Determine the [x, y] coordinate at the center of the cell enclosing the given text.  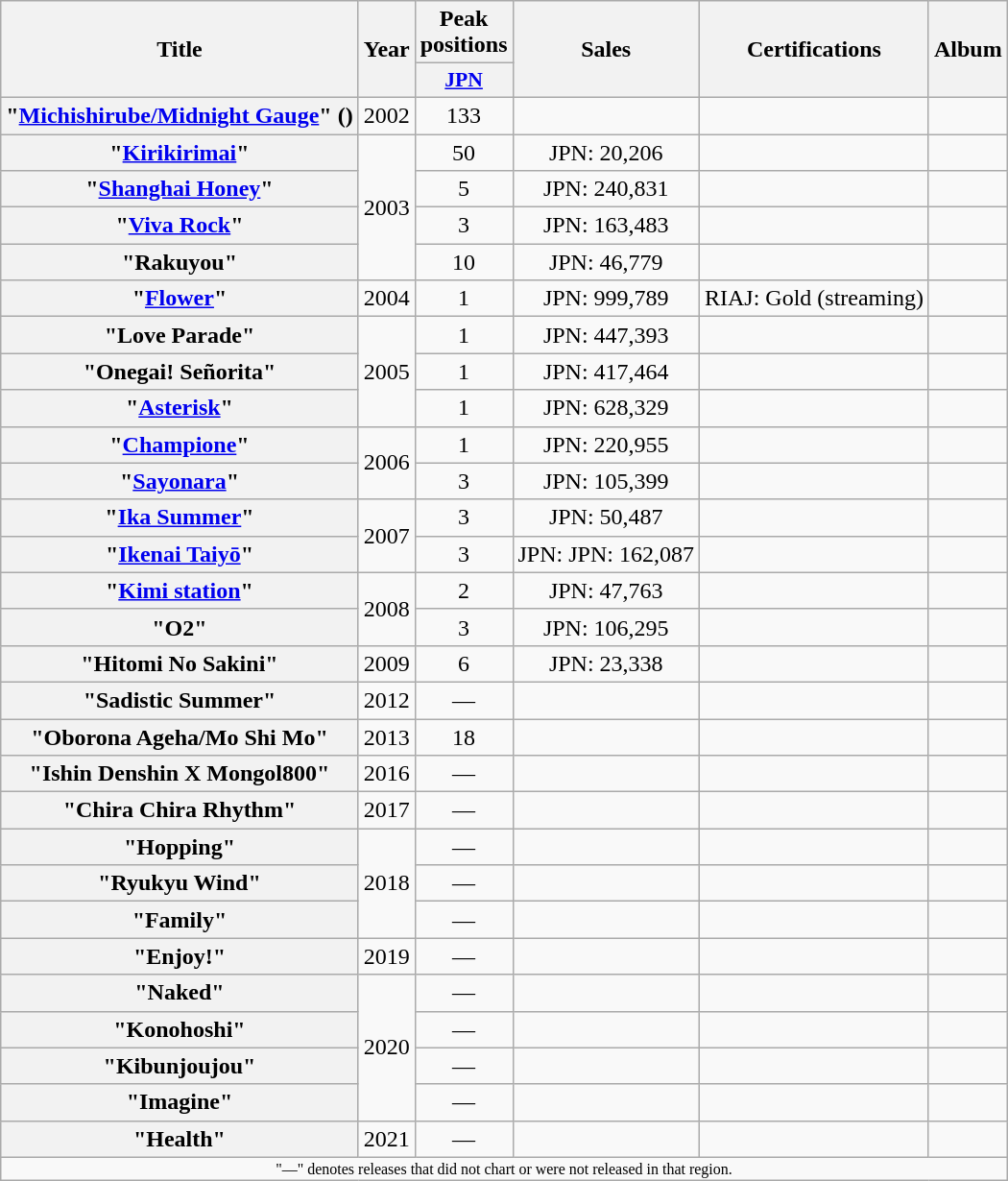
2008 [386, 609]
2003 [386, 207]
"Rakuyou" [180, 262]
"—" denotes releases that did not chart or were not released in that region. [504, 1169]
"Health" [180, 1139]
2020 [386, 1048]
"Ika Summer" [180, 518]
"Ikenai Taiyō" [180, 554]
Sales [606, 50]
"Ishin Denshin X Mongol800" [180, 774]
Title [180, 50]
"Kirikirimai" [180, 153]
"Oborona Ageha/Mo Shi Mo" [180, 736]
RIAJ: Gold (streaming) [814, 299]
"Champione" [180, 445]
50 [464, 153]
"Kimi station" [180, 590]
2002 [386, 115]
JPN: 50,487 [606, 518]
JPN: 220,955 [606, 445]
"Michishirube/Midnight Gauge" () [180, 115]
2021 [386, 1139]
"Ryukyu Wind" [180, 883]
JPN [464, 81]
JPN: 106,295 [606, 627]
"Imagine" [180, 1102]
"Konohoshi" [180, 1029]
"Onegai! Señorita" [180, 372]
"Love Parade" [180, 335]
JPN: 999,789 [606, 299]
Album [968, 50]
Certifications [814, 50]
JPN: 240,831 [606, 189]
2018 [386, 883]
JPN: 417,464 [606, 372]
"Sadistic Summer" [180, 700]
2013 [386, 736]
2007 [386, 536]
JPN: 628,329 [606, 408]
"Shanghai Honey" [180, 189]
5 [464, 189]
2016 [386, 774]
"Kibunjoujou" [180, 1066]
2009 [386, 663]
JPN: 23,338 [606, 663]
"Sayonara" [180, 481]
"O2" [180, 627]
18 [464, 736]
"Hitomi No Sakini" [180, 663]
2012 [386, 700]
JPN: 447,393 [606, 335]
JPN: 46,779 [606, 262]
2 [464, 590]
JPN: 105,399 [606, 481]
"Naked" [180, 993]
Year [386, 50]
2004 [386, 299]
"Asterisk" [180, 408]
"Flower" [180, 299]
"Family" [180, 920]
133 [464, 115]
JPN: 47,763 [606, 590]
JPN: JPN: 162,087 [606, 554]
"Chira Chira Rhythm" [180, 810]
JPN: 163,483 [606, 226]
"Enjoy!" [180, 956]
6 [464, 663]
2005 [386, 372]
2019 [386, 956]
Peak positions [464, 33]
"Hopping" [180, 847]
2006 [386, 463]
JPN: 20,206 [606, 153]
2017 [386, 810]
10 [464, 262]
"Viva Rock" [180, 226]
